For the text-containing cell, return its midpoint in (x, y) coordinate format. 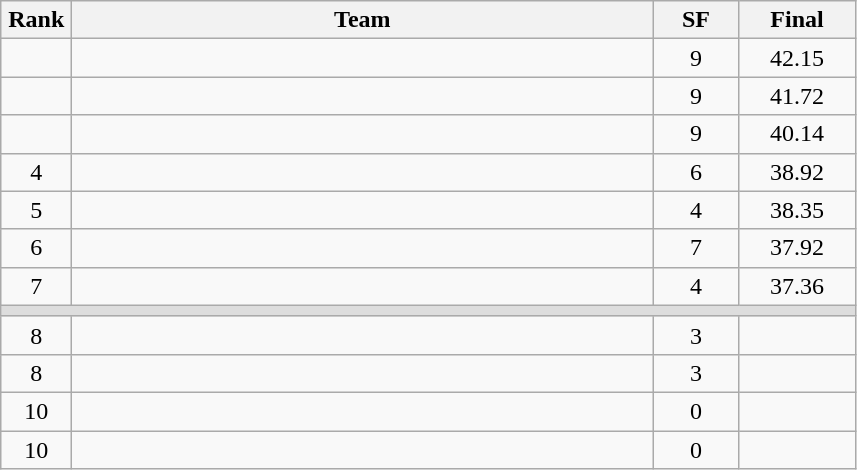
Team (362, 20)
37.36 (797, 286)
SF (696, 20)
38.92 (797, 172)
40.14 (797, 134)
42.15 (797, 58)
Rank (36, 20)
5 (36, 210)
41.72 (797, 96)
37.92 (797, 248)
38.35 (797, 210)
Final (797, 20)
